Provide the [X, Y] coordinate of the cell's center where the given text is located.  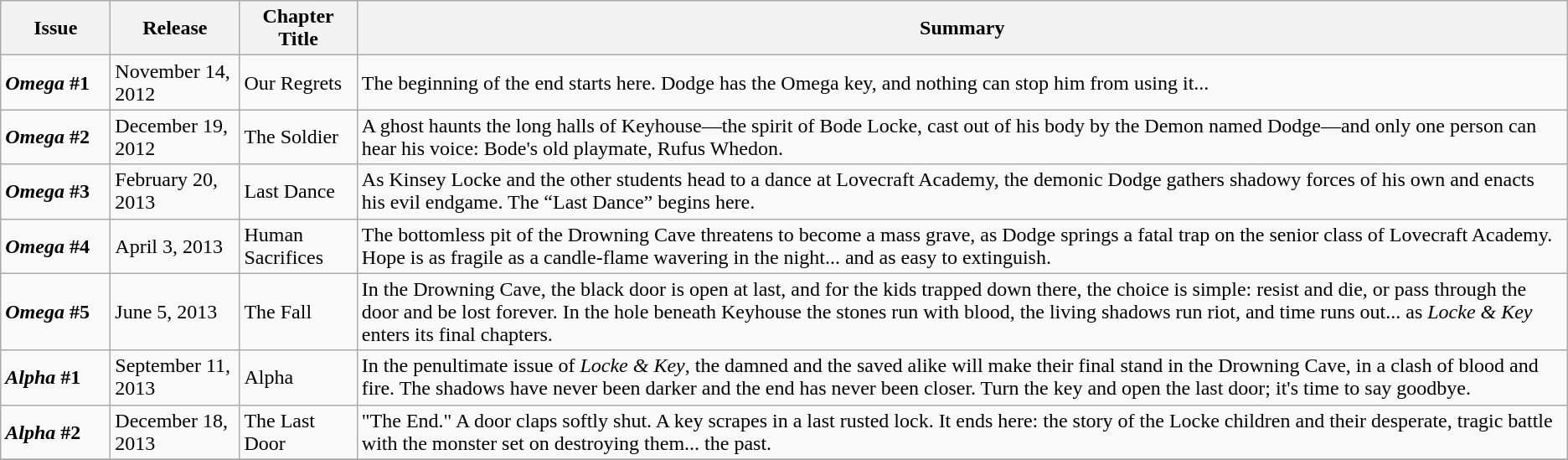
December 19, 2012 [175, 137]
Human Sacrifices [298, 246]
December 18, 2013 [175, 432]
Alpha #1 [55, 377]
Alpha #2 [55, 432]
June 5, 2013 [175, 312]
November 14, 2012 [175, 82]
September 11, 2013 [175, 377]
Omega #3 [55, 191]
Summary [962, 28]
Omega #2 [55, 137]
Omega #4 [55, 246]
The Fall [298, 312]
Our Regrets [298, 82]
Issue [55, 28]
Alpha [298, 377]
Omega #5 [55, 312]
The Soldier [298, 137]
Omega #1 [55, 82]
Last Dance [298, 191]
February 20, 2013 [175, 191]
Release [175, 28]
The beginning of the end starts here. Dodge has the Omega key, and nothing can stop him from using it... [962, 82]
April 3, 2013 [175, 246]
Chapter Title [298, 28]
The Last Door [298, 432]
